Return the (x, y) coordinate for the center point of the cell that contains the specified text.  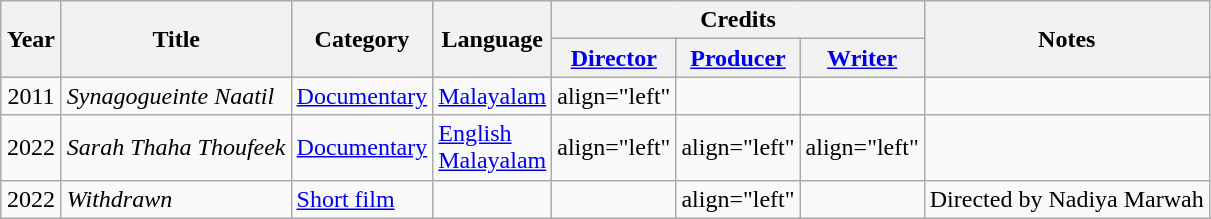
Short film (362, 199)
Director (614, 58)
Malayalam (492, 96)
Title (176, 39)
Credits (738, 20)
Year (32, 39)
Withdrawn (176, 199)
Synagogueinte Naatil (176, 96)
Producer (738, 58)
Language (492, 39)
Notes (1066, 39)
EnglishMalayalam (492, 148)
Directed by Nadiya Marwah (1066, 199)
Category (362, 39)
Sarah Thaha Thoufeek (176, 148)
Writer (862, 58)
2011 (32, 96)
